Extract the (x, y) coordinate from the center of the cell holding the provided text.  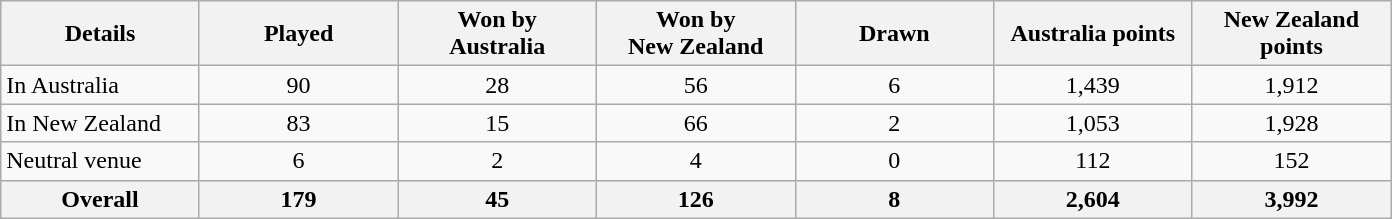
3,992 (1292, 199)
152 (1292, 161)
Played (298, 34)
Overall (100, 199)
28 (498, 85)
66 (696, 123)
1,928 (1292, 123)
Neutral venue (100, 161)
83 (298, 123)
90 (298, 85)
1,439 (1094, 85)
1,912 (1292, 85)
126 (696, 199)
In New Zealand (100, 123)
0 (894, 161)
15 (498, 123)
In Australia (100, 85)
Details (100, 34)
4 (696, 161)
179 (298, 199)
Won byAustralia (498, 34)
56 (696, 85)
1,053 (1094, 123)
8 (894, 199)
Drawn (894, 34)
Won byNew Zealand (696, 34)
45 (498, 199)
112 (1094, 161)
Australia points (1094, 34)
New Zealand points (1292, 34)
2,604 (1094, 199)
